Find where the given text appears and provide that cell's center as (X, Y) coordinate. 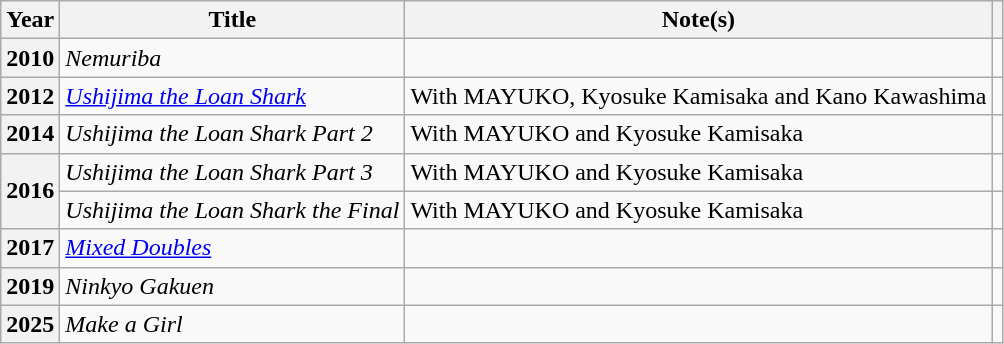
Title (232, 20)
2025 (30, 324)
2012 (30, 96)
Ninkyo Gakuen (232, 286)
Ushijima the Loan Shark Part 3 (232, 172)
Note(s) (698, 20)
Make a Girl (232, 324)
2017 (30, 248)
2016 (30, 191)
2010 (30, 58)
Ushijima the Loan Shark the Final (232, 210)
Nemuriba (232, 58)
With MAYUKO, Kyosuke Kamisaka and Kano Kawashima (698, 96)
Year (30, 20)
2014 (30, 134)
Mixed Doubles (232, 248)
Ushijima the Loan Shark (232, 96)
Ushijima the Loan Shark Part 2 (232, 134)
2019 (30, 286)
